Capture the cell that displays the provided text and extract its (x, y) central coordinate. 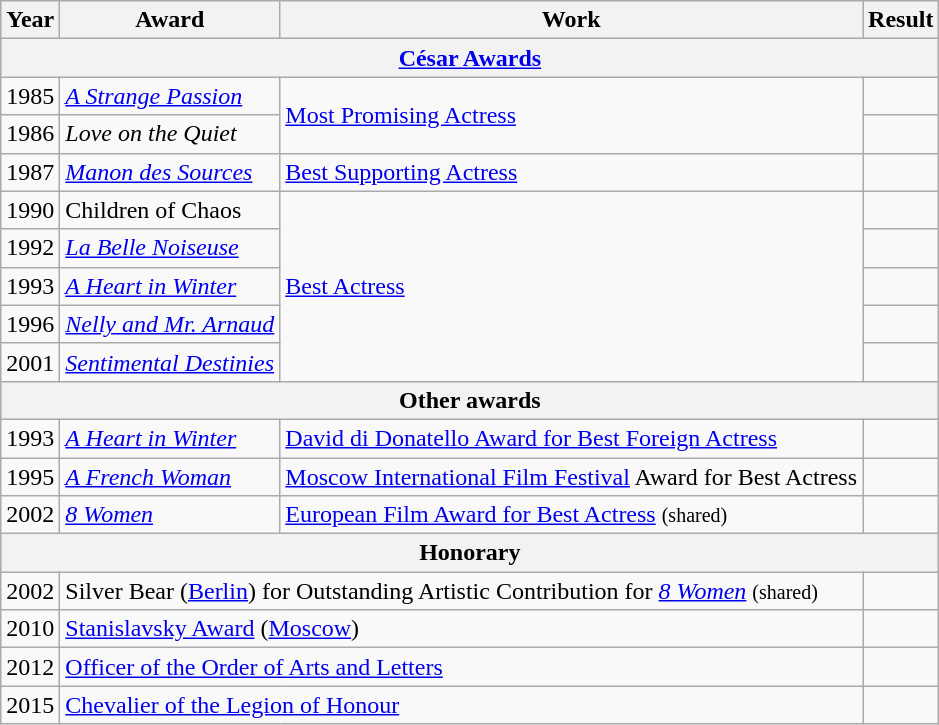
Love on the Quiet (170, 134)
1992 (30, 248)
1990 (30, 210)
Moscow International Film Festival Award for Best Actress (572, 477)
A French Woman (170, 477)
European Film Award for Best Actress (shared) (572, 515)
Manon des Sources (170, 172)
Honorary (470, 553)
Work (572, 20)
8 Women (170, 515)
Best Actress (572, 286)
Stanislavsky Award (Moscow) (462, 629)
David di Donatello Award for Best Foreign Actress (572, 438)
Officer of the Order of Arts and Letters (462, 667)
Other awards (470, 400)
Nelly and Mr. Arnaud (170, 324)
Year (30, 20)
Best Supporting Actress (572, 172)
1985 (30, 96)
2015 (30, 705)
Sentimental Destinies (170, 362)
2010 (30, 629)
A Strange Passion (170, 96)
1986 (30, 134)
1987 (30, 172)
2001 (30, 362)
2012 (30, 667)
Silver Bear (Berlin) for Outstanding Artistic Contribution for 8 Women (shared) (462, 591)
1996 (30, 324)
Result (901, 20)
Children of Chaos (170, 210)
1995 (30, 477)
La Belle Noiseuse (170, 248)
Most Promising Actress (572, 115)
Chevalier of the Legion of Honour (462, 705)
César Awards (470, 58)
Award (170, 20)
